Output the [x, y] coordinate of the center of the cell containing the given text.  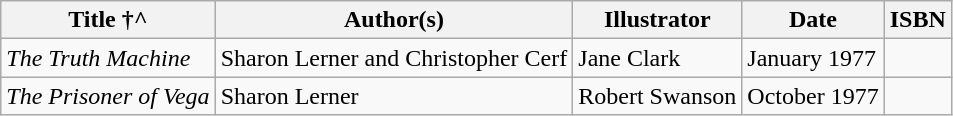
Illustrator [658, 20]
Robert Swanson [658, 96]
Date [813, 20]
The Prisoner of Vega [108, 96]
Sharon Lerner [394, 96]
Author(s) [394, 20]
Sharon Lerner and Christopher Cerf [394, 58]
Title †^ [108, 20]
October 1977 [813, 96]
ISBN [918, 20]
Jane Clark [658, 58]
January 1977 [813, 58]
The Truth Machine [108, 58]
